Find where the given text appears and provide that cell's center as [x, y] coordinate. 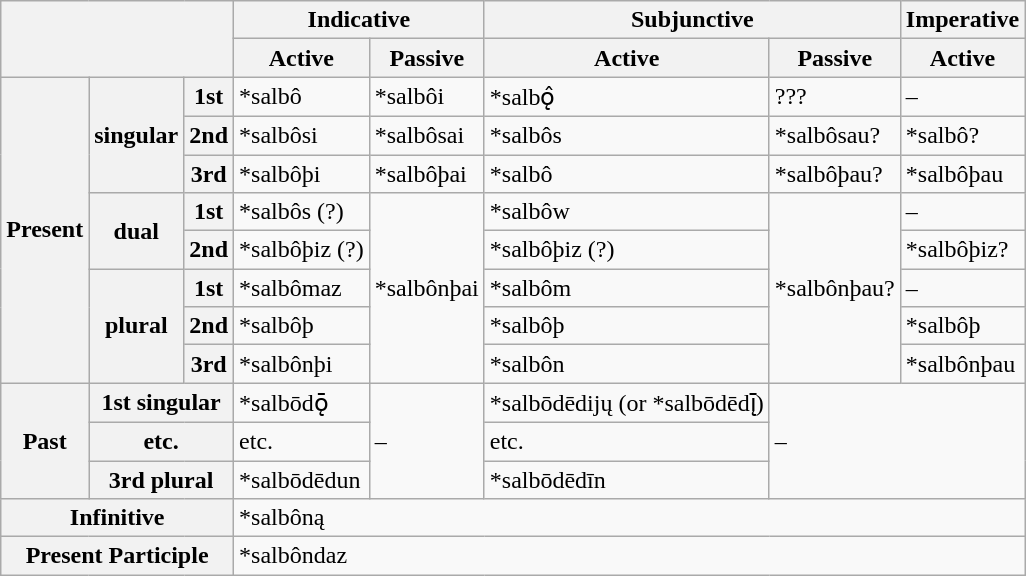
*salbôsai [426, 135]
*salbōdēdun [302, 479]
*salbōdēdīn [626, 479]
*salbôn [626, 364]
1st singular [162, 403]
*salbôw [626, 212]
*salbôną [630, 518]
singular [136, 135]
*salbôsi [302, 135]
Subjunctive [692, 20]
*salbǫ̂ [626, 97]
Present [45, 230]
Imperative [962, 20]
Past [45, 441]
*salbô? [962, 135]
*salbônþau [962, 364]
*salbônþai [426, 288]
*salbôþau [962, 173]
dual [136, 231]
Indicative [360, 20]
*salbôm [626, 288]
*salbôþi [302, 173]
*salbōdēdijų (or *salbōdēdį̄) [626, 403]
3rd plural [162, 479]
*salbômaz [302, 288]
*salbôs (?) [302, 212]
??? [834, 97]
*salbôi [426, 97]
*salbôþau? [834, 173]
*salbôs [626, 135]
Infinitive [118, 518]
*salbôsau? [834, 135]
Present Participle [118, 556]
plural [136, 326]
*salbôndaz [630, 556]
*salbōdǭ [302, 403]
*salbônþi [302, 364]
*salbônþau? [834, 288]
*salbôþai [426, 173]
*salbôþiz? [962, 250]
